Provide the (x, y) coordinate of the cell's center where the given text is located.  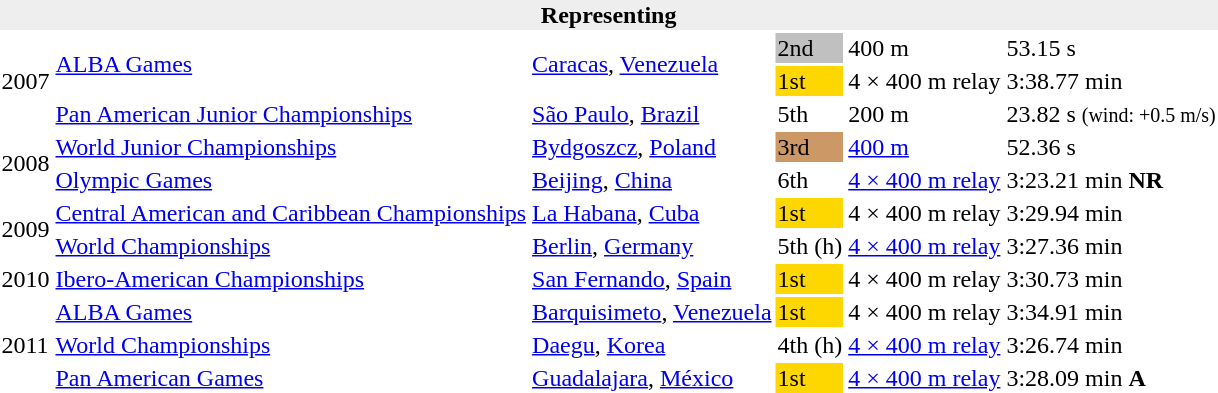
3:27.36 min (1111, 246)
Guadalajara, México (652, 378)
3:26.74 min (1111, 345)
Beijing, China (652, 180)
2nd (810, 48)
200 m (924, 114)
Central American and Caribbean Championships (291, 213)
52.36 s (1111, 147)
Olympic Games (291, 180)
5th (h) (810, 246)
3:38.77 min (1111, 81)
2010 (26, 279)
2007 (26, 81)
6th (810, 180)
2008 (26, 164)
Bydgoszcz, Poland (652, 147)
Representing (608, 15)
23.82 s (wind: +0.5 m/s) (1111, 114)
3:34.91 min (1111, 312)
3:29.94 min (1111, 213)
Berlin, Germany (652, 246)
5th (810, 114)
3rd (810, 147)
Caracas, Venezuela (652, 64)
Barquisimeto, Venezuela (652, 312)
4th (h) (810, 345)
2011 (26, 345)
53.15 s (1111, 48)
3:28.09 min A (1111, 378)
Ibero-American Championships (291, 279)
São Paulo, Brazil (652, 114)
Pan American Games (291, 378)
3:23.21 min NR (1111, 180)
San Fernando, Spain (652, 279)
La Habana, Cuba (652, 213)
World Junior Championships (291, 147)
3:30.73 min (1111, 279)
2009 (26, 230)
Pan American Junior Championships (291, 114)
Daegu, Korea (652, 345)
